Search for the cell housing the specified text and yield its (X, Y) center coordinate. 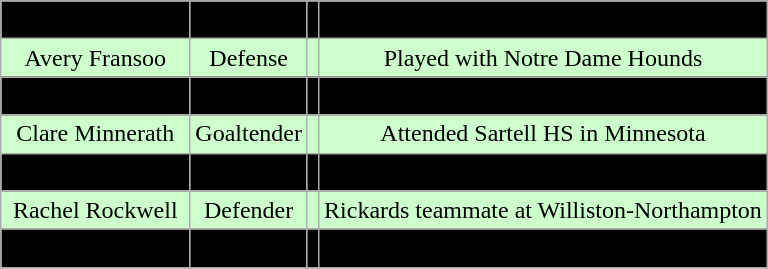
Played with Notre Dame Hounds (544, 58)
Clare Minnerath (96, 134)
Member of the Boston Shamrocks (544, 96)
Neve Van Pelt (96, 248)
Attended Sartell HS in Minnesota (544, 134)
Played with Toronto Jr. Aeros (544, 248)
Attended Williston-Northampton (544, 172)
Goaltender (249, 134)
Avery Fransoo (96, 58)
Rickards teammate at Williston-Northampton (544, 210)
Whitney Dove (96, 20)
Defense (249, 58)
Meaghan Rickard (96, 172)
Kathleen McHugh (96, 96)
Rachel Rockwell (96, 210)
Played for the Pacific Steelers (544, 20)
